Provide the [x, y] coordinate of the cell's center where the given text is located.  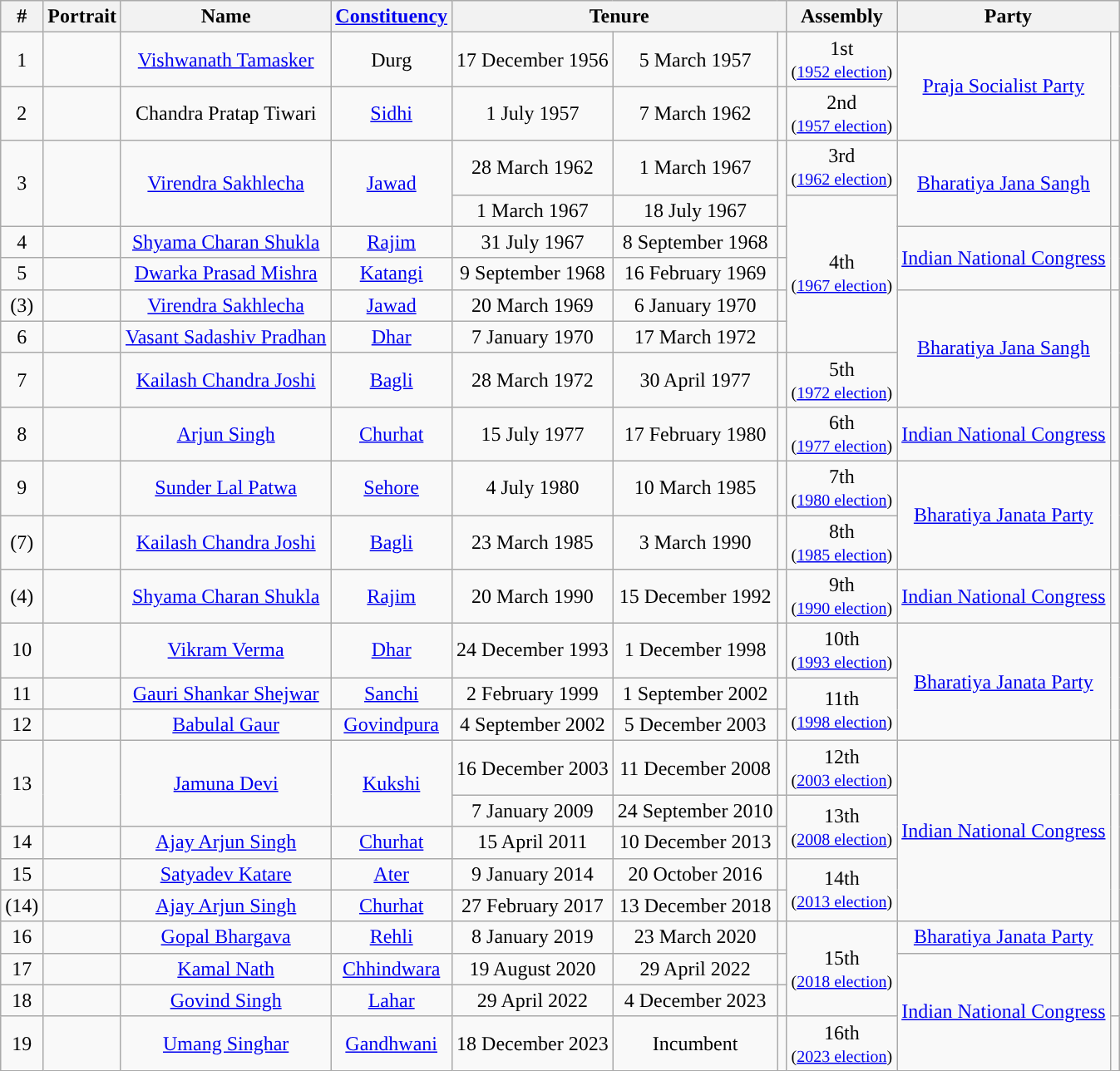
Govindpura [392, 725]
15 [22, 874]
Sehore [392, 487]
Chhindwara [392, 969]
Vishwanath Tamasker [225, 60]
24 December 1993 [533, 650]
Chandra Pratap Tiwari [225, 113]
Vasant Sadashiv Pradhan [225, 337]
Party [1008, 17]
Tenure [619, 17]
Incumbent [695, 1043]
Gopal Bhargava [225, 937]
6th(1977 election) [841, 434]
17 December 1956 [533, 60]
Govind Singh [225, 1000]
5 December 2003 [695, 725]
28 March 1962 [533, 168]
6 [22, 337]
15 July 1977 [533, 434]
Name [225, 17]
Umang Singhar [225, 1043]
Gauri Shankar Shejwar [225, 693]
23 March 1985 [533, 542]
15 December 1992 [695, 597]
5 March 1957 [695, 60]
9 [22, 487]
4 December 2023 [695, 1000]
15 April 2011 [533, 842]
Sanchi [392, 693]
17 February 1980 [695, 434]
16th(2023 election) [841, 1043]
2nd(1957 election) [841, 113]
Ater [392, 874]
19 [22, 1043]
7th(1980 election) [841, 487]
1 [22, 60]
20 March 1969 [533, 305]
6 January 1970 [695, 305]
(3) [22, 305]
(4) [22, 597]
Sunder Lal Patwa [225, 487]
3 March 1990 [695, 542]
18 December 2023 [533, 1043]
Arjun Singh [225, 434]
4 [22, 242]
Portrait [82, 17]
Katangi [392, 274]
Praja Socialist Party [1004, 86]
16 [22, 937]
4 July 1980 [533, 487]
2 [22, 113]
5 [22, 274]
14 [22, 842]
Babulal Gaur [225, 725]
1 December 1998 [695, 650]
28 March 1972 [533, 379]
9 January 2014 [533, 874]
Lahar [392, 1000]
Satyadev Katare [225, 874]
20 October 2016 [695, 874]
Kukshi [392, 783]
27 February 2017 [533, 906]
13 [22, 783]
4th(1967 election) [841, 274]
31 July 1967 [533, 242]
30 April 1977 [695, 379]
7 January 2009 [533, 811]
10th(1993 election) [841, 650]
Rehli [392, 937]
10 [22, 650]
15th(2018 election) [841, 969]
7 March 1962 [695, 113]
14th(2013 election) [841, 890]
7 [22, 379]
1 September 2002 [695, 693]
Vikram Verma [225, 650]
8 September 1968 [695, 242]
1 July 1957 [533, 113]
Jamuna Devi [225, 783]
Durg [392, 60]
18 [22, 1000]
24 September 2010 [695, 811]
12th(2003 election) [841, 768]
Constituency [392, 17]
(7) [22, 542]
5th(1972 election) [841, 379]
4 September 2002 [533, 725]
10 March 1985 [695, 487]
(14) [22, 906]
8th(1985 election) [841, 542]
Dwarka Prasad Mishra [225, 274]
16 December 2003 [533, 768]
19 August 2020 [533, 969]
11 [22, 693]
23 March 2020 [695, 937]
Gandhwani [392, 1043]
Kamal Nath [225, 969]
20 March 1990 [533, 597]
17 March 1972 [695, 337]
16 February 1969 [695, 274]
Sidhi [392, 113]
12 [22, 725]
11th(1998 election) [841, 709]
18 July 1967 [695, 210]
13th(2008 election) [841, 827]
1st(1952 election) [841, 60]
Assembly [841, 17]
7 January 1970 [533, 337]
11 December 2008 [695, 768]
10 December 2013 [695, 842]
13 December 2018 [695, 906]
17 [22, 969]
9th(1990 election) [841, 597]
9 September 1968 [533, 274]
8 January 2019 [533, 937]
2 February 1999 [533, 693]
3 [22, 183]
8 [22, 434]
3rd(1962 election) [841, 168]
# [22, 17]
